Identify which cell holds the provided text, then report its (x, y) central coordinate. 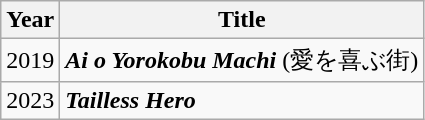
Year (30, 20)
2019 (30, 60)
Title (242, 20)
Ai o Yorokobu Machi (愛を喜ぶ街) (242, 60)
Tailless Hero (242, 100)
2023 (30, 100)
